For the text-containing cell, return its midpoint in (x, y) coordinate format. 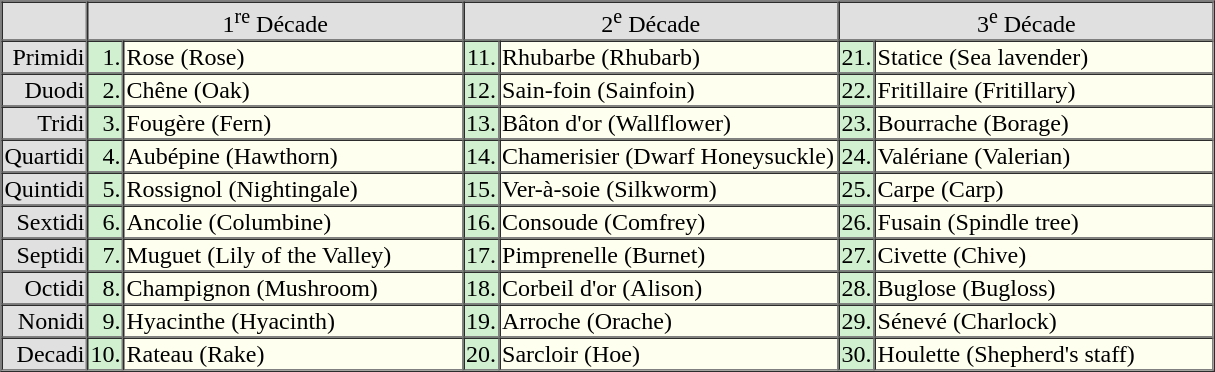
15. (481, 190)
2e Décade (651, 22)
Sénevé (Charlock) (1045, 322)
Corbeil d'or (Alison) (669, 288)
Nonidi (45, 322)
Hyacinthe (Hyacinth) (294, 322)
Rhubarbe (Rhubarb) (669, 58)
Civette (Chive) (1045, 256)
Houlette (Shepherd's staff) (1045, 354)
28. (857, 288)
Chêne (Oak) (294, 90)
23. (857, 124)
16. (481, 222)
7. (106, 256)
Decadi (45, 354)
1re Décade (276, 22)
Muguet (Lily of the Valley) (294, 256)
Sarcloir (Hoe) (669, 354)
22. (857, 90)
17. (481, 256)
Champignon (Mushroom) (294, 288)
Chamerisier (Dwarf Honeysuckle) (669, 156)
18. (481, 288)
4. (106, 156)
Buglose (Bugloss) (1045, 288)
Rose (Rose) (294, 58)
Fusain (Spindle tree) (1045, 222)
Bâton d'or (Wallflower) (669, 124)
Ver-à-soie (Silkworm) (669, 190)
13. (481, 124)
5. (106, 190)
Arroche (Orache) (669, 322)
3. (106, 124)
Quartidi (45, 156)
Consoude (Comfrey) (669, 222)
Ancolie (Columbine) (294, 222)
Statice (Sea lavender) (1045, 58)
Duodi (45, 90)
19. (481, 322)
Sextidi (45, 222)
Fougère (Fern) (294, 124)
Rossignol (Nightingale) (294, 190)
11. (481, 58)
24. (857, 156)
8. (106, 288)
Rateau (Rake) (294, 354)
Primidi (45, 58)
9. (106, 322)
Sain-foin (Sainfoin) (669, 90)
1. (106, 58)
25. (857, 190)
20. (481, 354)
29. (857, 322)
Fritillaire (Fritillary) (1045, 90)
Tridi (45, 124)
10. (106, 354)
Valériane (Valerian) (1045, 156)
3e Décade (1027, 22)
Bourrache (Borage) (1045, 124)
26. (857, 222)
Septidi (45, 256)
Aubépine (Hawthorn) (294, 156)
2. (106, 90)
Pimprenelle (Burnet) (669, 256)
Carpe (Carp) (1045, 190)
21. (857, 58)
27. (857, 256)
6. (106, 222)
Octidi (45, 288)
14. (481, 156)
Quintidi (45, 190)
30. (857, 354)
12. (481, 90)
